Return the (x, y) coordinate for the center point of the cell that contains the specified text.  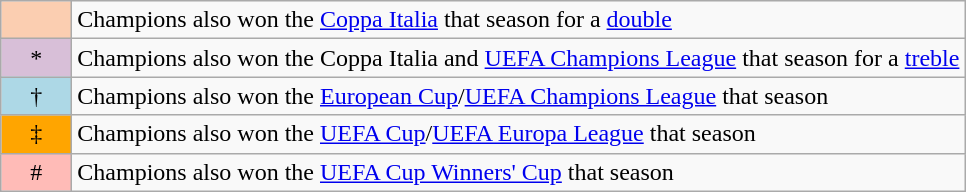
Champions also won the UEFA Cup/UEFA Europa League that season (518, 134)
‡ (36, 134)
# (36, 172)
Champions also won the European Cup/UEFA Champions League that season (518, 96)
Champions also won the Coppa Italia and UEFA Champions League that season for a treble (518, 58)
* (36, 58)
† (36, 96)
Champions also won the Coppa Italia that season for a double (518, 20)
Champions also won the UEFA Cup Winners' Cup that season (518, 172)
